Return (X, Y) of the center of cell containing provided text 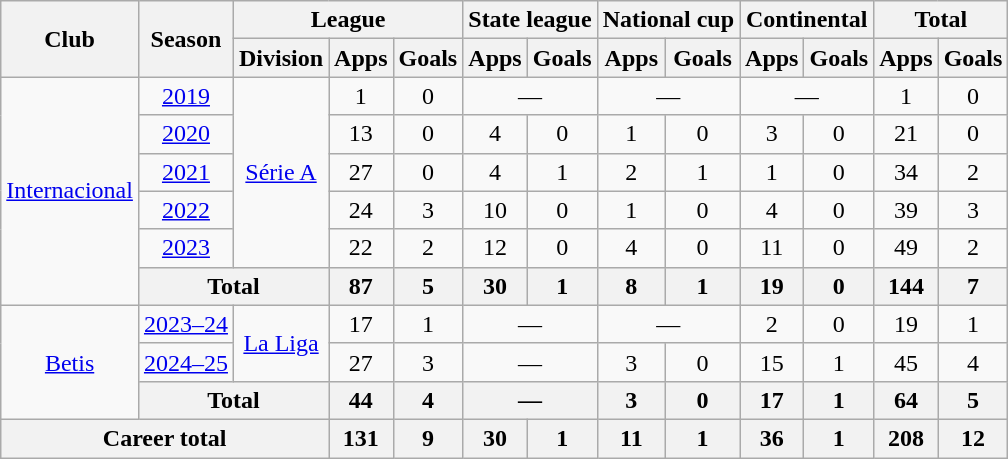
Division (280, 58)
Club (70, 39)
7 (973, 286)
League (348, 20)
44 (361, 400)
2022 (186, 210)
Série A (280, 172)
13 (361, 134)
49 (906, 248)
2020 (186, 134)
State league (530, 20)
208 (906, 438)
87 (361, 286)
2024–25 (186, 362)
131 (361, 438)
21 (906, 134)
64 (906, 400)
9 (428, 438)
45 (906, 362)
2023 (186, 248)
Season (186, 39)
Betis (70, 362)
Career total (165, 438)
10 (495, 210)
24 (361, 210)
2021 (186, 172)
8 (631, 286)
2023–24 (186, 324)
Continental (807, 20)
39 (906, 210)
22 (361, 248)
144 (906, 286)
15 (772, 362)
34 (906, 172)
2019 (186, 96)
La Liga (280, 343)
National cup (668, 20)
Internacional (70, 191)
36 (772, 438)
